Capture the cell that displays the provided text and extract its (X, Y) central coordinate. 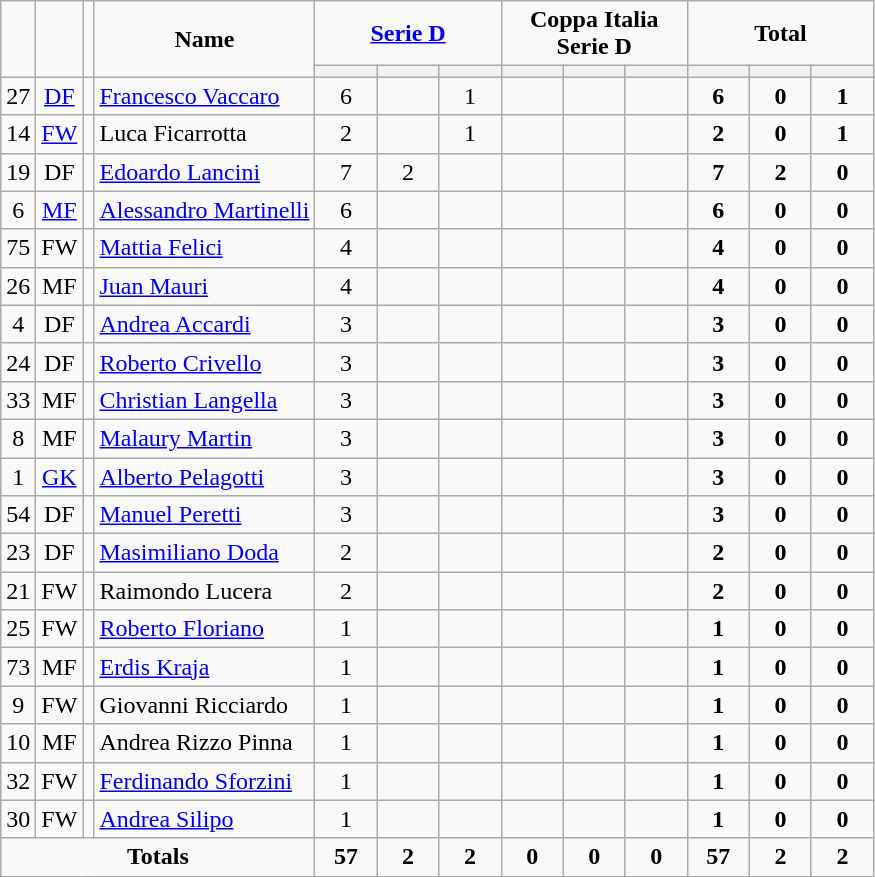
24 (18, 362)
Coppa Italia Serie D (594, 34)
30 (18, 819)
Masimiliano Doda (204, 553)
Andrea Accardi (204, 324)
Juan Mauri (204, 286)
Edoardo Lancini (204, 172)
Mattia Felici (204, 248)
26 (18, 286)
10 (18, 743)
54 (18, 515)
Malaury Martin (204, 438)
Erdis Kraja (204, 667)
23 (18, 553)
Name (204, 39)
Andrea Silipo (204, 819)
32 (18, 781)
Andrea Rizzo Pinna (204, 743)
25 (18, 629)
Raimondo Lucera (204, 591)
19 (18, 172)
Ferdinando Sforzini (204, 781)
Alberto Pelagotti (204, 477)
75 (18, 248)
Total (780, 34)
Francesco Vaccaro (204, 96)
Serie D (408, 34)
Christian Langella (204, 400)
8 (18, 438)
21 (18, 591)
Manuel Peretti (204, 515)
Alessandro Martinelli (204, 210)
73 (18, 667)
33 (18, 400)
9 (18, 705)
Totals (158, 857)
Roberto Floriano (204, 629)
14 (18, 134)
Luca Ficarrotta (204, 134)
27 (18, 96)
Roberto Crivello (204, 362)
GK (60, 477)
Giovanni Ricciardo (204, 705)
